Output the [x, y] coordinate of the center of the cell containing the given text.  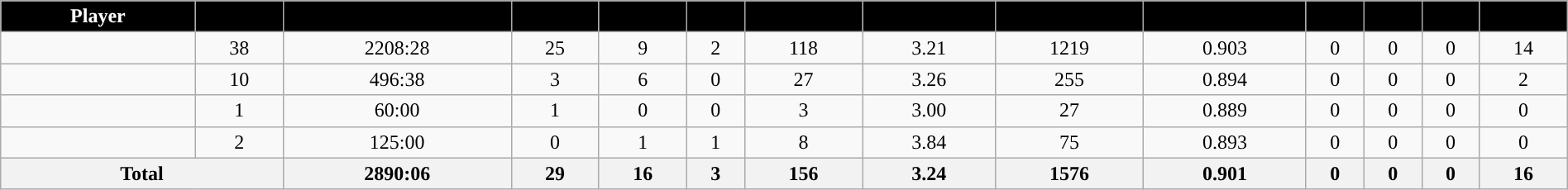
3.21 [930, 48]
10 [239, 79]
60:00 [397, 111]
156 [804, 173]
255 [1068, 79]
Player [98, 17]
9 [643, 48]
3.24 [930, 173]
3.00 [930, 111]
0.901 [1224, 173]
2208:28 [397, 48]
3.84 [930, 142]
125:00 [397, 142]
2890:06 [397, 173]
118 [804, 48]
1576 [1068, 173]
14 [1523, 48]
29 [555, 173]
75 [1068, 142]
0.889 [1224, 111]
25 [555, 48]
6 [643, 79]
38 [239, 48]
1219 [1068, 48]
3.26 [930, 79]
0.894 [1224, 79]
496:38 [397, 79]
0.893 [1224, 142]
Total [142, 173]
8 [804, 142]
0.903 [1224, 48]
